For the text-containing cell, return its midpoint in (x, y) coordinate format. 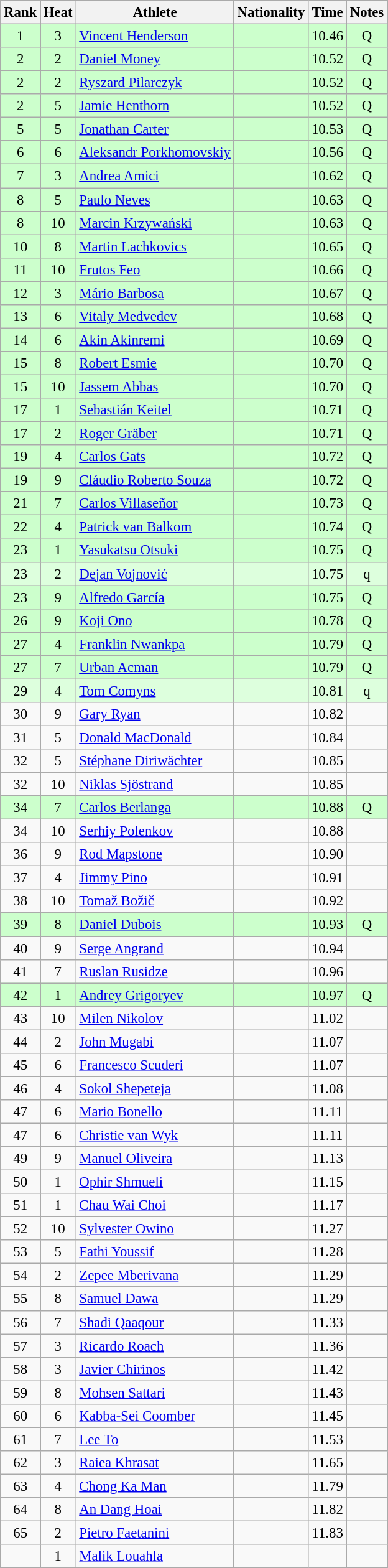
58 (21, 1369)
11.42 (328, 1369)
10.46 (328, 36)
Manuel Oliveira (155, 1159)
Donald MacDonald (155, 737)
Vincent Henderson (155, 36)
Samuel Dawa (155, 1299)
11.17 (328, 1205)
10.56 (328, 152)
10.94 (328, 948)
36 (21, 854)
Carlos Gats (155, 457)
Christie van Wyk (155, 1135)
Cláudio Roberto Souza (155, 480)
Ophir Shmueli (155, 1182)
11.43 (328, 1393)
11.13 (328, 1159)
31 (21, 737)
Ricardo Roach (155, 1346)
39 (21, 925)
Pietro Faetanini (155, 1533)
64 (21, 1510)
Heat (58, 12)
Sokol Shepeteja (155, 1088)
10.53 (328, 129)
An Dang Hoai (155, 1510)
Frutos Feo (155, 269)
Koji Ono (155, 620)
38 (21, 902)
56 (21, 1322)
10.81 (328, 691)
Vitaly Medvedev (155, 317)
10.73 (328, 503)
Carlos Berlanga (155, 808)
Daniel Dubois (155, 925)
54 (21, 1276)
11.36 (328, 1346)
Martin Lachkovics (155, 246)
Sylvester Owino (155, 1229)
Francesco Scuderi (155, 1065)
Jimmy Pino (155, 878)
Tom Comyns (155, 691)
49 (21, 1159)
Fathi Youssif (155, 1252)
11.33 (328, 1322)
11.65 (328, 1463)
Mario Bonello (155, 1112)
10.67 (328, 293)
Urban Acman (155, 668)
10.93 (328, 925)
11.27 (328, 1229)
42 (21, 995)
Niklas Sjöstrand (155, 785)
Rank (21, 12)
John Mugabi (155, 1042)
11.02 (328, 1018)
65 (21, 1533)
11.08 (328, 1088)
Javier Chirinos (155, 1369)
11.83 (328, 1533)
Malik Louahla (155, 1556)
12 (21, 293)
11.79 (328, 1486)
11.82 (328, 1510)
Chau Wai Choi (155, 1205)
Ryszard Pilarczyk (155, 83)
Franklin Nwankpa (155, 644)
11 (21, 269)
Notes (367, 12)
Time (328, 12)
13 (21, 317)
26 (21, 620)
Gary Ryan (155, 714)
Yasukatsu Otsuki (155, 551)
Milen Nikolov (155, 1018)
10.82 (328, 714)
Kabba-Sei Coomber (155, 1416)
Jamie Henthorn (155, 106)
Andrey Grigoryev (155, 995)
57 (21, 1346)
10.78 (328, 620)
22 (21, 527)
53 (21, 1252)
Rod Mapstone (155, 854)
Sebastián Keitel (155, 410)
Paulo Neves (155, 200)
Ruslan Rusidze (155, 971)
Stéphane Diriwächter (155, 761)
10.97 (328, 995)
10.91 (328, 878)
55 (21, 1299)
10.68 (328, 317)
Aleksandr Porkhomovskiy (155, 152)
43 (21, 1018)
62 (21, 1463)
41 (21, 971)
Lee To (155, 1439)
Nationality (271, 12)
10.65 (328, 246)
Mário Barbosa (155, 293)
10.74 (328, 527)
29 (21, 691)
10.66 (328, 269)
Athlete (155, 12)
Andrea Amici (155, 176)
Zepee Mberivana (155, 1276)
10.62 (328, 176)
10.92 (328, 902)
Marcin Krzywański (155, 223)
11.15 (328, 1182)
10.84 (328, 737)
Serge Angrand (155, 948)
46 (21, 1088)
37 (21, 878)
Akin Akinremi (155, 340)
50 (21, 1182)
Chong Ka Man (155, 1486)
11.53 (328, 1439)
Robert Esmie (155, 363)
Carlos Villaseñor (155, 503)
Shadi Qaaqour (155, 1322)
63 (21, 1486)
30 (21, 714)
Serhiy Polenkov (155, 831)
Jonathan Carter (155, 129)
Tomaž Božič (155, 902)
52 (21, 1229)
44 (21, 1042)
Raiea Khrasat (155, 1463)
Roger Gräber (155, 434)
14 (21, 340)
10.96 (328, 971)
Dejan Vojnović (155, 574)
10.90 (328, 854)
60 (21, 1416)
Jassem Abbas (155, 386)
Patrick van Balkom (155, 527)
Daniel Money (155, 59)
10.69 (328, 340)
51 (21, 1205)
11.45 (328, 1416)
45 (21, 1065)
Mohsen Sattari (155, 1393)
21 (21, 503)
Alfredo García (155, 597)
59 (21, 1393)
11.28 (328, 1252)
61 (21, 1439)
40 (21, 948)
